Search for the cell housing the specified text and yield its [X, Y] center coordinate. 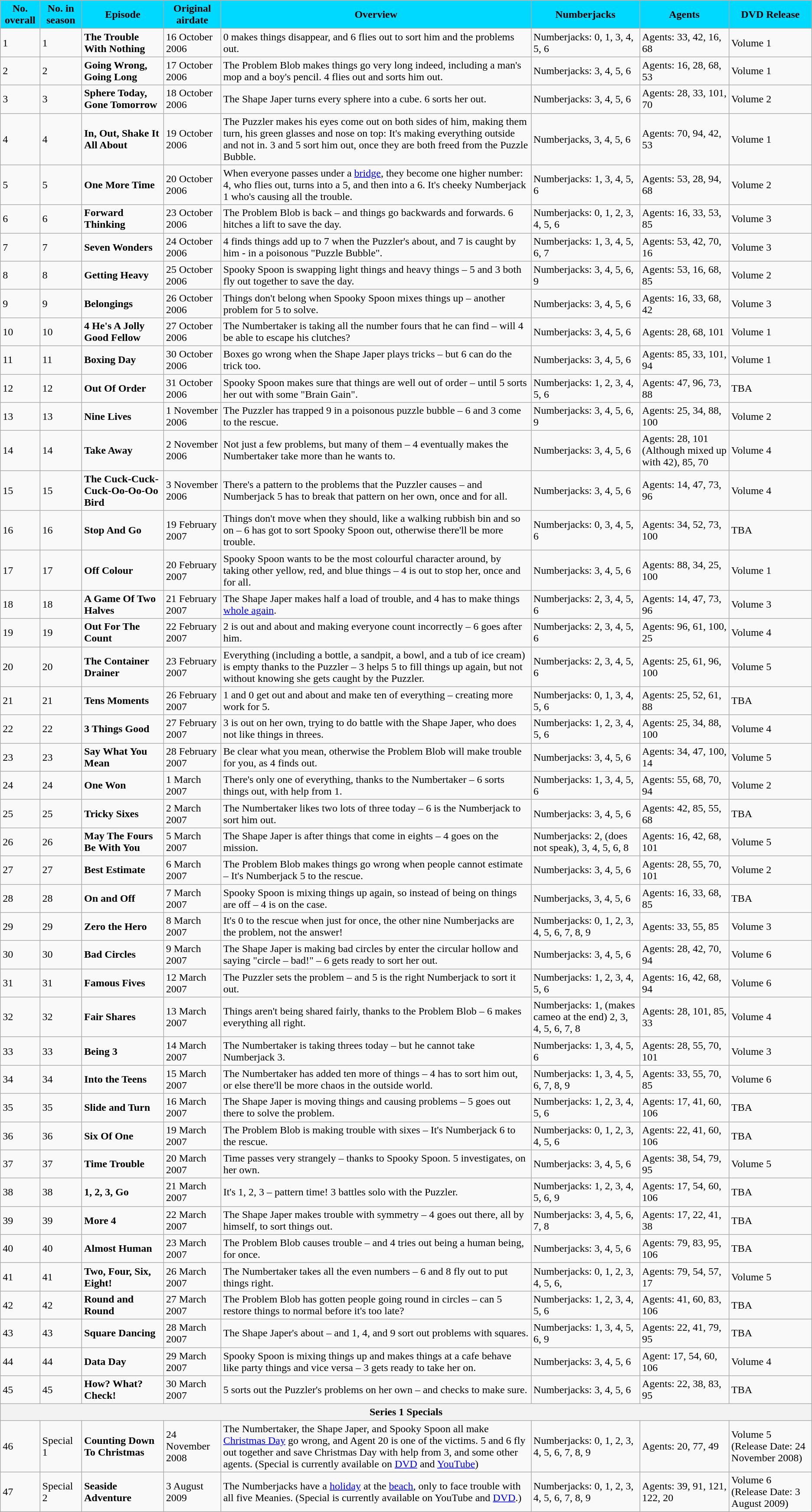
The Cuck-Cuck-Cuck-Oo-Oo-Oo Bird [122, 491]
Agents: 25, 61, 96, 100 [684, 667]
The Puzzler sets the problem – and 5 is the right Numberjack to sort it out. [376, 983]
Two, Four, Six, Eight! [122, 1277]
47 [20, 1492]
Round and Round [122, 1305]
There's a pattern to the problems that the Puzzler causes – and Numberjack 5 has to break that pattern on her own, once and for all. [376, 491]
14 March 2007 [192, 1051]
Agents: 22, 41, 60, 106 [684, 1136]
Agents: 79, 54, 57, 17 [684, 1277]
It's 0 to the rescue when just for once, the other nine Numberjacks are the problem, not the answer! [376, 926]
Spooky Spoon is mixing things up again, so instead of being on things are off – 4 is on the case. [376, 898]
Not just a few problems, but many of them – 4 eventually makes the Numbertaker take more than he wants to. [376, 451]
The Problem Blob is making trouble with sixes – It's Numberjack 6 to the rescue. [376, 1136]
25 October 2006 [192, 275]
5 sorts out the Puzzler's problems on her own – and checks to make sure. [376, 1390]
Agents: 17, 54, 60, 106 [684, 1192]
The Problem Blob is back – and things go backwards and forwards. 6 hitches a lift to save the day. [376, 219]
Numberjacks: 1, 2, 3, 4, 5, 6, 9 [585, 1192]
Agents: 25, 52, 61, 88 [684, 701]
7 March 2007 [192, 898]
No. in season [61, 15]
Volume 6 (Release Date: 3 August 2009) [770, 1492]
Numberjacks: 0, 1, 2, 3, 4, 5, 6, [585, 1277]
Agents: 28, 33, 101, 70 [684, 99]
Numberjacks [585, 15]
20 October 2006 [192, 185]
4 finds things add up to 7 when the Puzzler's about, and 7 is caught by him - in a poisonous "Puzzle Bubble". [376, 247]
Spooky Spoon makes sure that things are well out of order – until 5 sorts her out with some "Brain Gain". [376, 388]
Agents: 47, 96, 73, 88 [684, 388]
6 March 2007 [192, 870]
Agents: 34, 47, 100, 14 [684, 757]
12 March 2007 [192, 983]
1 November 2006 [192, 416]
1, 2, 3, Go [122, 1192]
Original airdate [192, 15]
30 March 2007 [192, 1390]
Agents: 96, 61, 100, 25 [684, 632]
Say What You Mean [122, 757]
No. overall [20, 15]
One Won [122, 785]
Agents: 16, 42, 68, 94 [684, 983]
1 and 0 get out and about and make ten of everything – creating more work for 5. [376, 701]
DVD Release [770, 15]
1 March 2007 [192, 785]
Agents: 70, 94, 42, 53 [684, 139]
Numberjacks: 1, (makes cameo at the end) 2, 3, 4, 5, 6, 7, 8 [585, 1017]
Counting Down To Christmas [122, 1446]
21 March 2007 [192, 1192]
29 March 2007 [192, 1361]
27 March 2007 [192, 1305]
Time passes very strangely – thanks to Spooky Spoon. 5 investigates, on her own. [376, 1164]
Almost Human [122, 1248]
30 October 2006 [192, 360]
Bad Circles [122, 955]
Agents: 38, 54, 79, 95 [684, 1164]
Square Dancing [122, 1333]
Data Day [122, 1361]
26 February 2007 [192, 701]
The Problem Blob makes things go very long indeed, including a man's mop and a boy's pencil. 4 flies out and sorts him out. [376, 71]
Series 1 Specials [406, 1412]
A Game Of Two Halves [122, 605]
20 March 2007 [192, 1164]
3 November 2006 [192, 491]
Agents: 33, 55, 85 [684, 926]
Episode [122, 15]
Agents: 33, 55, 70, 85 [684, 1079]
16 October 2006 [192, 43]
Being 3 [122, 1051]
Stop And Go [122, 530]
Boxing Day [122, 360]
24 October 2006 [192, 247]
There's only one of everything, thanks to the Numbertaker – 6 sorts things out, with help from 1. [376, 785]
27 February 2007 [192, 729]
Numberjacks: 2, (does not speak), 3, 4, 5, 6, 8 [585, 841]
Going Wrong, Going Long [122, 71]
The Numbertaker likes two lots of three today – 6 is the Numberjack to sort him out. [376, 814]
The Numbertaker is taking all the number fours that he can find – will 4 be able to escape his clutches? [376, 331]
18 October 2006 [192, 99]
The Numbertaker has added ten more of things – 4 has to sort him out, or else there'll be more chaos in the outside world. [376, 1079]
Agents: 53, 28, 94, 68 [684, 185]
Agents: 22, 38, 83, 95 [684, 1390]
Volume 5 (Release Date: 24 November 2008) [770, 1446]
Agents: 16, 28, 68, 53 [684, 71]
Things don't belong when Spooky Spoon mixes things up – another problem for 5 to solve. [376, 304]
Numberjacks: 1, 3, 4, 5, 6, 7, 8, 9 [585, 1079]
Agents: 53, 42, 70, 16 [684, 247]
Belongings [122, 304]
Out For The Count [122, 632]
28 February 2007 [192, 757]
24 November 2008 [192, 1446]
5 March 2007 [192, 841]
17 October 2006 [192, 71]
In, Out, Shake It All About [122, 139]
Numberjacks: 0, 3, 4, 5, 6 [585, 530]
Agent: 17, 54, 60, 106 [684, 1361]
The Trouble With Nothing [122, 43]
15 March 2007 [192, 1079]
26 October 2006 [192, 304]
Getting Heavy [122, 275]
8 March 2007 [192, 926]
More 4 [122, 1221]
20 February 2007 [192, 570]
Seven Wonders [122, 247]
23 October 2006 [192, 219]
Agents: 39, 91, 121, 122, 20 [684, 1492]
46 [20, 1446]
Spooky Spoon wants to be the most colourful character around, by taking other yellow, red, and blue things – 4 is out to stop her, once and for all. [376, 570]
Out Of Order [122, 388]
2 November 2006 [192, 451]
Best Estimate [122, 870]
23 March 2007 [192, 1248]
9 March 2007 [192, 955]
23 February 2007 [192, 667]
How? What? Check! [122, 1390]
Spooky Spoon is swapping light things and heavy things – 5 and 3 both fly out together to save the day. [376, 275]
Numberjacks: 1, 3, 4, 5, 6, 9 [585, 1333]
Spooky Spoon is mixing things up and makes things at a cafe behave like party things and vice versa – 3 gets ready to take her on. [376, 1361]
One More Time [122, 185]
Zero the Hero [122, 926]
Agents: 55, 68, 70, 94 [684, 785]
The Shape Japer's about – and 1, 4, and 9 sort out problems with squares. [376, 1333]
Agents: 88, 34, 25, 100 [684, 570]
19 October 2006 [192, 139]
Agents: 33, 42, 16, 68 [684, 43]
Off Colour [122, 570]
The Shape Japer is after things that come in eights – 4 goes on the mission. [376, 841]
19 February 2007 [192, 530]
Seaside Adventure [122, 1492]
3 August 2009 [192, 1492]
Take Away [122, 451]
Agents: 79, 83, 95, 106 [684, 1248]
Six Of One [122, 1136]
Numberjacks: 3, 4, 5, 6, 7, 8 [585, 1221]
13 March 2007 [192, 1017]
Nine Lives [122, 416]
22 February 2007 [192, 632]
The Puzzler has trapped 9 in a poisonous puzzle bubble – 6 and 3 come to the rescue. [376, 416]
Agents: 28, 68, 101 [684, 331]
16 March 2007 [192, 1108]
The Shape Japer turns every sphere into a cube. 6 sorts her out. [376, 99]
3 Things Good [122, 729]
Agents: 16, 42, 68, 101 [684, 841]
Agents: 85, 33, 101, 94 [684, 360]
Agents: 16, 33, 68, 85 [684, 898]
31 October 2006 [192, 388]
Forward Thinking [122, 219]
Special 1 [61, 1446]
3 is out on her own, trying to do battle with the Shape Japer, who does not like things in threes. [376, 729]
22 March 2007 [192, 1221]
Agents: 17, 22, 41, 38 [684, 1221]
May The Fours Be With You [122, 841]
0 makes things disappear, and 6 flies out to sort him and the problems out. [376, 43]
The Numbertaker is taking threes today – but he cannot take Numberjack 3. [376, 1051]
Agents: 16, 33, 68, 42 [684, 304]
Agents [684, 15]
2 is out and about and making everyone count incorrectly – 6 goes after him. [376, 632]
The Numbertaker takes all the even numbers – 6 and 8 fly out to put things right. [376, 1277]
On and Off [122, 898]
2 March 2007 [192, 814]
Tricky Sixes [122, 814]
Agents: 20, 77, 49 [684, 1446]
Overview [376, 15]
Boxes go wrong when the Shape Japer plays tricks – but 6 can do the trick too. [376, 360]
Famous Fives [122, 983]
The Shape Japer is moving things and causing problems – 5 goes out there to solve the problem. [376, 1108]
Fair Shares [122, 1017]
Agents: 16, 33, 53, 85 [684, 219]
Sphere Today, Gone Tomorrow [122, 99]
The Container Drainer [122, 667]
Agents: 53, 16, 68, 85 [684, 275]
Time Trouble [122, 1164]
19 March 2007 [192, 1136]
The Shape Japer makes trouble with symmetry – 4 goes out there, all by himself, to sort things out. [376, 1221]
Things aren't being shared fairly, thanks to the Problem Blob – 6 makes everything all right. [376, 1017]
The Problem Blob has gotten people going round in circles – can 5 restore things to normal before it's too late? [376, 1305]
Agents: 22, 41, 79, 95 [684, 1333]
26 March 2007 [192, 1277]
4 He's A Jolly Good Fellow [122, 331]
21 February 2007 [192, 605]
Into the Teens [122, 1079]
Slide and Turn [122, 1108]
Agents: 28, 101, 85, 33 [684, 1017]
The Problem Blob makes things go wrong when people cannot estimate – It's Numberjack 5 to the rescue. [376, 870]
Agents: 28, 101 (Although mixed up with 42), 85, 70 [684, 451]
Agents: 17, 41, 60, 106 [684, 1108]
The Shape Japer is making bad circles by enter the circular hollow and saying "circle – bad!" – 6 gets ready to sort her out. [376, 955]
The Problem Blob causes trouble – and 4 tries out being a human being, for once. [376, 1248]
Special 2 [61, 1492]
Tens Moments [122, 701]
It's 1, 2, 3 – pattern time! 3 battles solo with the Puzzler. [376, 1192]
Agents: 42, 85, 55, 68 [684, 814]
Numberjacks: 1, 3, 4, 5, 6, 7 [585, 247]
The Shape Japer makes half a load of trouble, and 4 has to make things whole again. [376, 605]
Things don't move when they should, like a walking rubbish bin and so on – 6 has got to sort Spooky Spoon out, otherwise there'll be more trouble. [376, 530]
Agents: 41, 60, 83, 106 [684, 1305]
Agents: 34, 52, 73, 100 [684, 530]
The Numberjacks have a holiday at the beach, only to face trouble with all five Meanies. (Special is currently available on YouTube and DVD.) [376, 1492]
27 October 2006 [192, 331]
Agents: 28, 42, 70, 94 [684, 955]
Be clear what you mean, otherwise the Problem Blob will make trouble for you, as 4 finds out. [376, 757]
28 March 2007 [192, 1333]
